Capture the cell that displays the provided text and extract its (x, y) central coordinate. 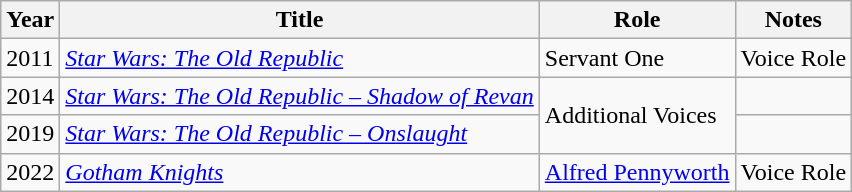
Alfred Pennyworth (637, 172)
Role (637, 20)
Title (300, 20)
Gotham Knights (300, 172)
2019 (30, 134)
Notes (794, 20)
Servant One (637, 58)
2014 (30, 96)
Star Wars: The Old Republic – Onslaught (300, 134)
2022 (30, 172)
Star Wars: The Old Republic (300, 58)
Star Wars: The Old Republic – Shadow of Revan (300, 96)
2011 (30, 58)
Additional Voices (637, 115)
Year (30, 20)
